Capture the cell that displays the provided text and extract its (X, Y) central coordinate. 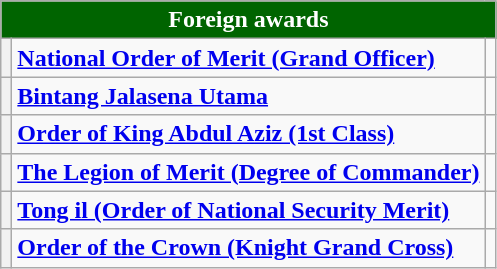
Order of King Abdul Aziz (1st Class) (248, 134)
The Legion of Merit (Degree of Commander) (248, 172)
Order of the Crown (Knight Grand Cross) (248, 248)
Foreign awards (248, 20)
National Order of Merit (Grand Officer) (248, 58)
Bintang Jalasena Utama (248, 96)
Tong il (Order of National Security Merit) (248, 210)
